Pinpoint the cell where the given text exists, returning its [x, y] midpoint coordinate. 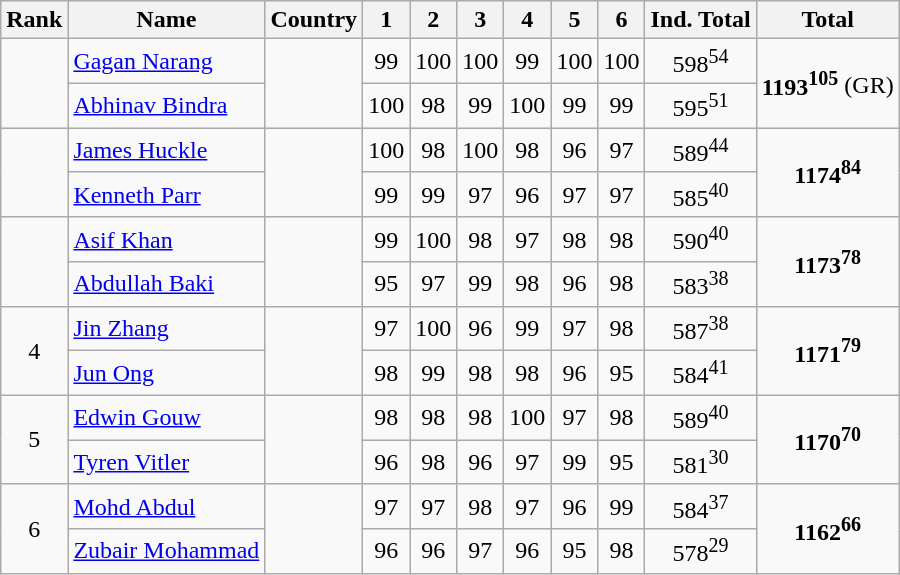
58130 [700, 462]
Asif Khan [166, 240]
Mohd Abdul [166, 506]
58338 [700, 284]
59551 [700, 106]
Total [828, 20]
Jin Zhang [166, 328]
58441 [700, 374]
59040 [700, 240]
58437 [700, 506]
Rank [34, 20]
James Huckle [166, 150]
117179 [828, 350]
Gagan Narang [166, 62]
Kenneth Parr [166, 194]
Zubair Mohammad [166, 552]
58540 [700, 194]
117378 [828, 262]
Abhinav Bindra [166, 106]
2 [434, 20]
58940 [700, 418]
117484 [828, 172]
Name [166, 20]
3 [480, 20]
57829 [700, 552]
58738 [700, 328]
59854 [700, 62]
Ind. Total [700, 20]
Jun Ong [166, 374]
Edwin Gouw [166, 418]
1193105 (GR) [828, 84]
Abdullah Baki [166, 284]
Country [314, 20]
Tyren Vitler [166, 462]
117070 [828, 440]
116266 [828, 528]
58944 [700, 150]
1 [386, 20]
